Determine the (x, y) coordinate at the center of the cell enclosing the given text.  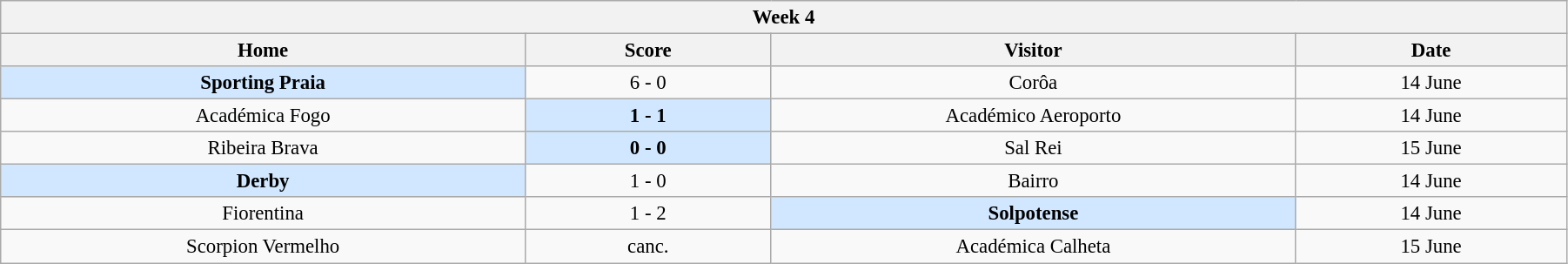
Sporting Praia (263, 83)
Visitor (1034, 51)
canc. (647, 247)
1 - 0 (647, 181)
Score (647, 51)
Scorpion Vermelho (263, 247)
Sal Rei (1034, 148)
Week 4 (784, 17)
Fiorentina (263, 213)
Académico Aeroporto (1034, 116)
Home (263, 51)
6 - 0 (647, 83)
Bairro (1034, 181)
Derby (263, 181)
Ribeira Brava (263, 148)
Corôa (1034, 83)
Date (1431, 51)
Solpotense (1034, 213)
1 - 2 (647, 213)
Académica Fogo (263, 116)
Académica Calheta (1034, 247)
0 - 0 (647, 148)
1 - 1 (647, 116)
